Detect which cell encompasses the target text, then output its (x, y) center coordinate. 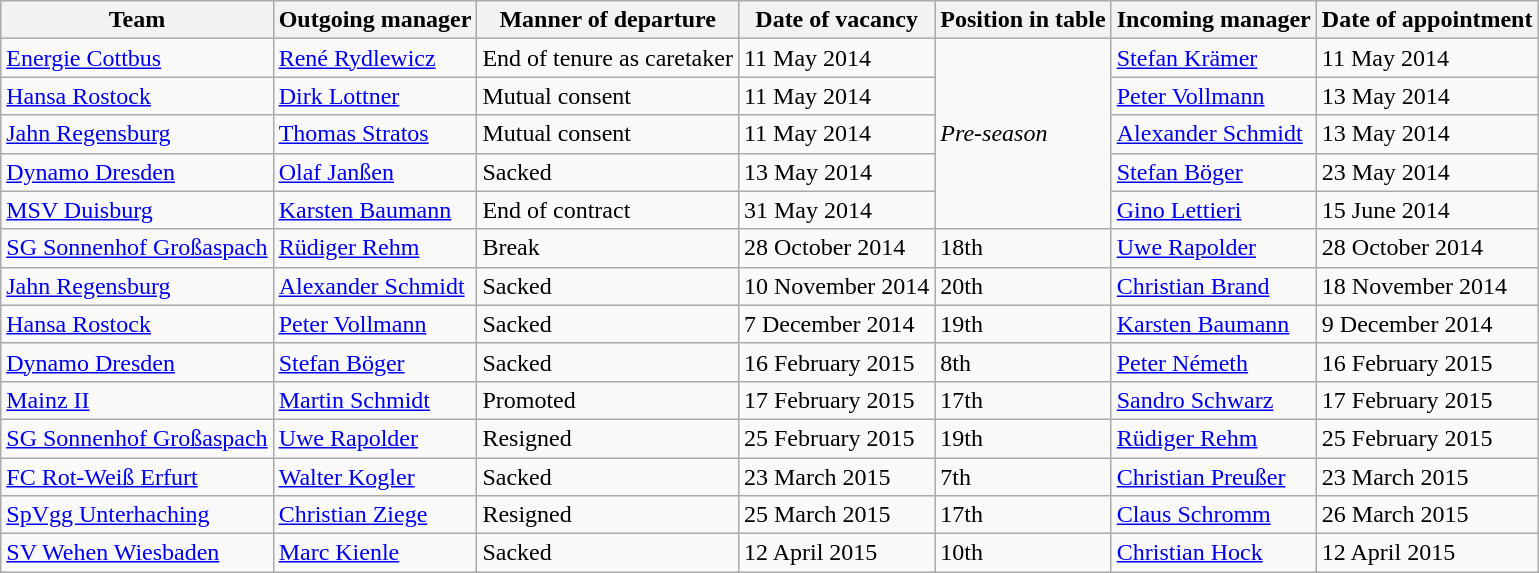
18th (1023, 248)
Thomas Stratos (375, 134)
Stefan Krämer (1214, 58)
7 December 2014 (836, 324)
Claus Schromm (1214, 515)
Energie Cottbus (137, 58)
FC Rot-Weiß Erfurt (137, 477)
Team (137, 20)
Sandro Schwarz (1214, 400)
7th (1023, 477)
Pre-season (1023, 134)
Promoted (608, 400)
Walter Kogler (375, 477)
23 May 2014 (1427, 172)
René Rydlewicz (375, 58)
End of tenure as caretaker (608, 58)
20th (1023, 286)
Christian Hock (1214, 553)
15 June 2014 (1427, 210)
Date of appointment (1427, 20)
31 May 2014 (836, 210)
MSV Duisburg (137, 210)
Christian Preußer (1214, 477)
Position in table (1023, 20)
25 March 2015 (836, 515)
Dirk Lottner (375, 96)
Manner of departure (608, 20)
Outgoing manager (375, 20)
Date of vacancy (836, 20)
SpVgg Unterhaching (137, 515)
Break (608, 248)
8th (1023, 362)
18 November 2014 (1427, 286)
Incoming manager (1214, 20)
SV Wehen Wiesbaden (137, 553)
10th (1023, 553)
End of contract (608, 210)
Marc Kienle (375, 553)
Christian Brand (1214, 286)
Martin Schmidt (375, 400)
9 December 2014 (1427, 324)
Mainz II (137, 400)
Gino Lettieri (1214, 210)
Peter Németh (1214, 362)
26 March 2015 (1427, 515)
Christian Ziege (375, 515)
10 November 2014 (836, 286)
Olaf Janßen (375, 172)
